Find where the given text appears and provide that cell's center as (x, y) coordinate. 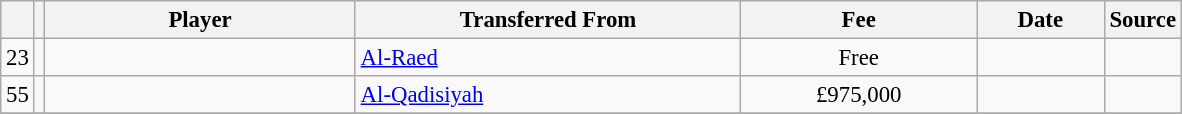
Source (1142, 20)
Player (200, 20)
Al-Qadisiyah (548, 95)
Transferred From (548, 20)
£975,000 (859, 95)
23 (18, 58)
Free (859, 58)
Al-Raed (548, 58)
55 (18, 95)
Fee (859, 20)
Date (1040, 20)
